Capture the cell that displays the provided text and extract its [X, Y] central coordinate. 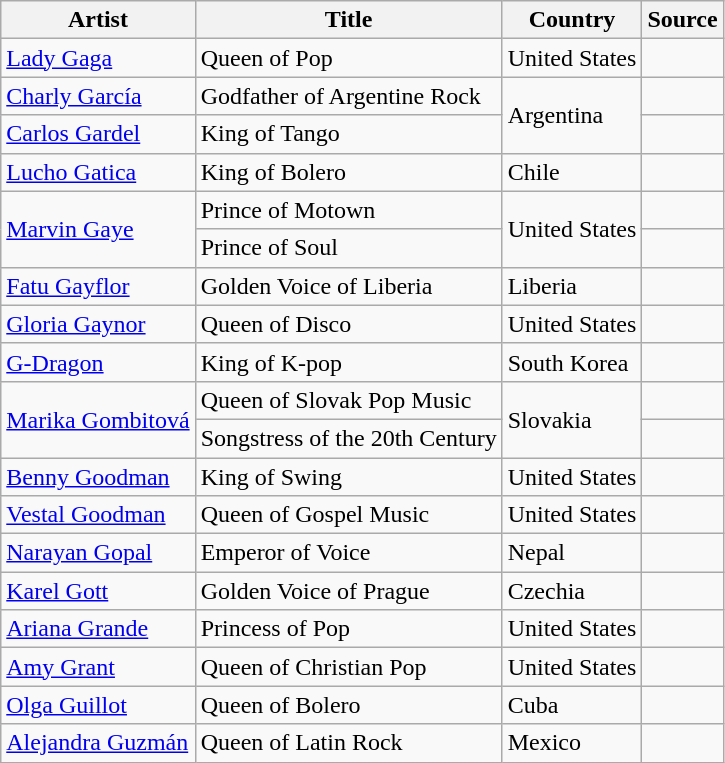
Lucho Gatica [98, 172]
Princess of Pop [348, 629]
Source [682, 20]
Nepal [572, 553]
Queen of Latin Rock [348, 743]
Olga Guillot [98, 705]
Marika Gombitová [98, 419]
South Korea [572, 362]
Gloria Gaynor [98, 324]
Artist [98, 20]
Benny Goodman [98, 477]
Mexico [572, 743]
Argentina [572, 115]
Cuba [572, 705]
G-Dragon [98, 362]
Prince of Motown [348, 210]
Songstress of the 20th Century [348, 438]
Queen of Bolero [348, 705]
Godfather of Argentine Rock [348, 96]
Czechia [572, 591]
Karel Gott [98, 591]
Carlos Gardel [98, 134]
Lady Gaga [98, 58]
Slovakia [572, 419]
Golden Voice of Prague [348, 591]
King of K-pop [348, 362]
Country [572, 20]
King of Tango [348, 134]
Queen of Gospel Music [348, 515]
Alejandra Guzmán [98, 743]
Liberia [572, 286]
Golden Voice of Liberia [348, 286]
Queen of Disco [348, 324]
Marvin Gaye [98, 229]
Charly García [98, 96]
Narayan Gopal [98, 553]
King of Bolero [348, 172]
Emperor of Voice [348, 553]
Queen of Pop [348, 58]
King of Swing [348, 477]
Ariana Grande [98, 629]
Fatu Gayflor [98, 286]
Chile [572, 172]
Vestal Goodman [98, 515]
Amy Grant [98, 667]
Prince of Soul [348, 248]
Queen of Slovak Pop Music [348, 400]
Queen of Christian Pop [348, 667]
Title [348, 20]
